From the cell containing the given text, extract its center point as [X, Y] coordinate. 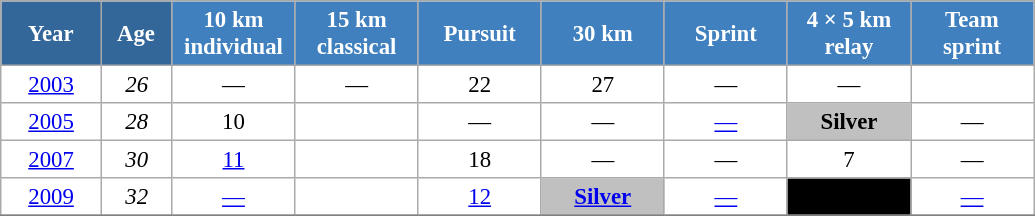
26 [136, 85]
7 [848, 160]
12 [480, 197]
10 [234, 122]
32 [136, 197]
30 km [602, 34]
22 [480, 85]
2009 [52, 197]
Pursuit [480, 34]
27 [602, 85]
18 [480, 160]
10 km individual [234, 34]
2005 [52, 122]
4 × 5 km relay [848, 34]
Sprint [726, 34]
Team sprint [972, 34]
30 [136, 160]
28 [136, 122]
Year [52, 34]
2007 [52, 160]
15 km classical [356, 34]
11 [234, 160]
Age [136, 34]
2003 [52, 85]
